For the text-containing cell, return its midpoint in (X, Y) coordinate format. 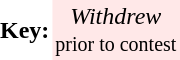
Withdrewprior to contest (116, 30)
